Extract the (X, Y) coordinate from the center of the cell holding the provided text.  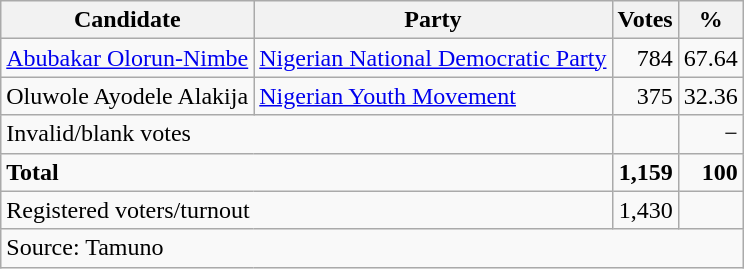
32.36 (710, 96)
Invalid/blank votes (306, 134)
1,159 (645, 172)
Votes (645, 20)
Oluwole Ayodele Alakija (128, 96)
Nigerian National Democratic Party (433, 58)
Candidate (128, 20)
Source: Tamuno (372, 248)
Abubakar Olorun-Nimbe (128, 58)
Party (433, 20)
1,430 (645, 210)
Registered voters/turnout (306, 210)
67.64 (710, 58)
% (710, 20)
375 (645, 96)
100 (710, 172)
Total (306, 172)
− (710, 134)
784 (645, 58)
Nigerian Youth Movement (433, 96)
